From the cell containing the given text, extract its center point as (X, Y) coordinate. 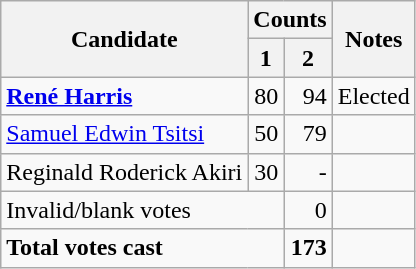
Notes (374, 39)
Samuel Edwin Tsitsi (124, 134)
René Harris (124, 96)
Elected (374, 96)
94 (308, 96)
Invalid/blank votes (142, 210)
0 (308, 210)
50 (266, 134)
- (308, 172)
173 (308, 248)
30 (266, 172)
2 (308, 58)
1 (266, 58)
Candidate (124, 39)
80 (266, 96)
79 (308, 134)
Total votes cast (142, 248)
Reginald Roderick Akiri (124, 172)
Counts (290, 20)
